Provide the (x, y) coordinate of the cell's center where the given text is located.  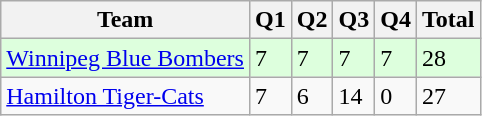
Q4 (396, 20)
6 (312, 96)
Total (448, 20)
0 (396, 96)
Winnipeg Blue Bombers (126, 58)
27 (448, 96)
Team (126, 20)
Q1 (270, 20)
28 (448, 58)
Q3 (354, 20)
Q2 (312, 20)
14 (354, 96)
Hamilton Tiger-Cats (126, 96)
